Return the [X, Y] coordinate for the center point of the cell that contains the specified text.  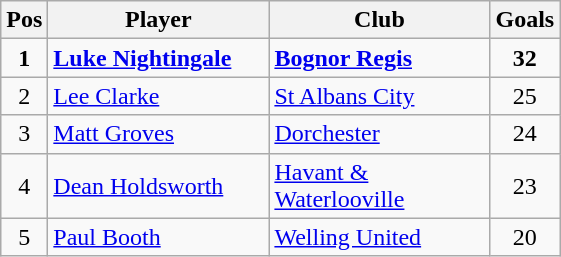
Havant & Waterlooville [380, 186]
Bognor Regis [380, 58]
Lee Clarke [158, 96]
4 [24, 186]
Dorchester [380, 134]
Luke Nightingale [158, 58]
3 [24, 134]
Club [380, 20]
Goals [525, 20]
Paul Booth [158, 237]
24 [525, 134]
Pos [24, 20]
St Albans City [380, 96]
20 [525, 237]
1 [24, 58]
2 [24, 96]
Player [158, 20]
Dean Holdsworth [158, 186]
Matt Groves [158, 134]
32 [525, 58]
25 [525, 96]
23 [525, 186]
5 [24, 237]
Welling United [380, 237]
